Detect which cell encompasses the target text, then output its (x, y) center coordinate. 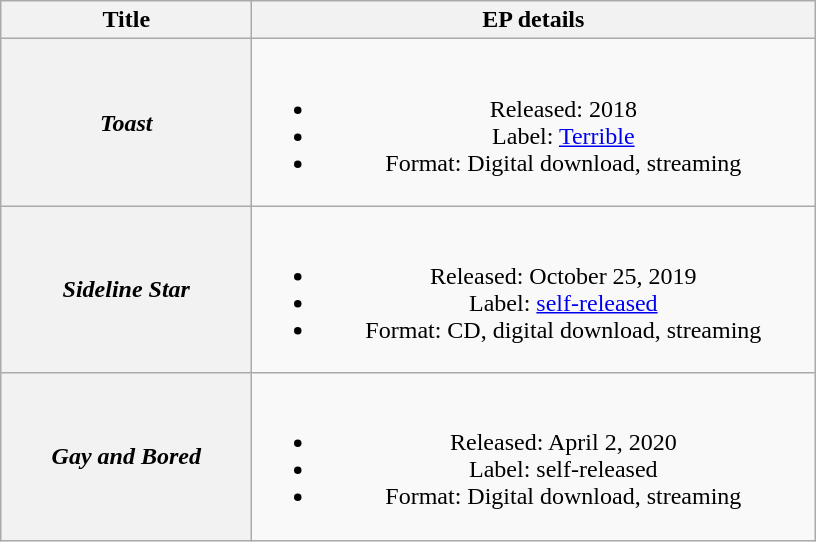
Toast (126, 122)
EP details (534, 20)
Released: April 2, 2020Label: self-releasedFormat: Digital download, streaming (534, 456)
Gay and Bored (126, 456)
Released: October 25, 2019Label: self-releasedFormat: CD, digital download, streaming (534, 290)
Title (126, 20)
Sideline Star (126, 290)
Released: 2018Label: TerribleFormat: Digital download, streaming (534, 122)
